Return [X, Y] of the center of cell containing provided text 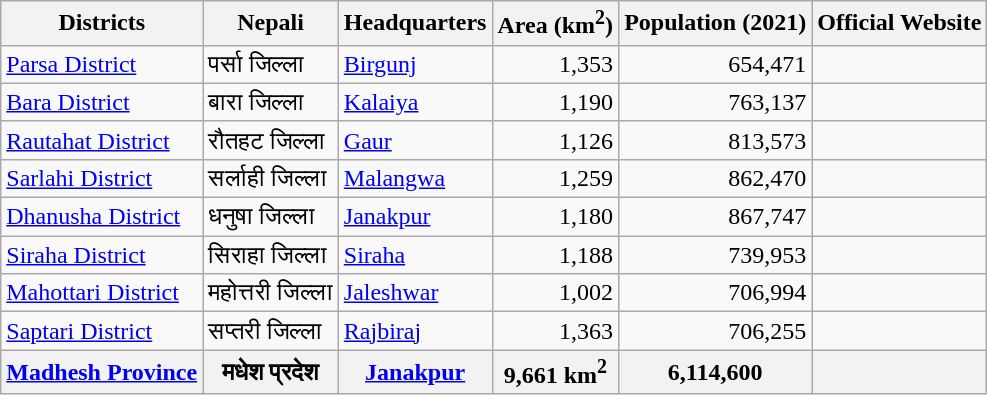
1,353 [556, 64]
Nepali [271, 24]
813,573 [716, 140]
महोत्तरी जिल्ला [271, 293]
Malangwa [415, 178]
Saptari District [102, 331]
Gaur [415, 140]
1,188 [556, 255]
Rajbiraj [415, 331]
Bara District [102, 102]
1,363 [556, 331]
1,126 [556, 140]
Madhesh Province [102, 372]
Jaleshwar [415, 293]
6,114,600 [716, 372]
1,180 [556, 217]
Area (km2) [556, 24]
706,255 [716, 331]
Population (2021) [716, 24]
862,470 [716, 178]
सप्तरी जिल्ला [271, 331]
धनुषा जिल्ला [271, 217]
Kalaiya [415, 102]
सिराहा जिल्ला [271, 255]
Official Website [900, 24]
Parsa District [102, 64]
Sarlahi District [102, 178]
मधेश प्रदेश [271, 372]
763,137 [716, 102]
Rautahat District [102, 140]
पर्सा जिल्ला [271, 64]
Dhanusha District [102, 217]
Birgunj [415, 64]
सर्लाही जिल्ला [271, 178]
1,259 [556, 178]
Mahottari District [102, 293]
Siraha District [102, 255]
रौतहट जिल्ला [271, 140]
Districts [102, 24]
1,002 [556, 293]
बारा जिल्ला [271, 102]
1,190 [556, 102]
706,994 [716, 293]
9,661 km2 [556, 372]
739,953 [716, 255]
Headquarters [415, 24]
Siraha [415, 255]
867,747 [716, 217]
654,471 [716, 64]
